Return the [X, Y] coordinate for the center point of the cell that contains the specified text.  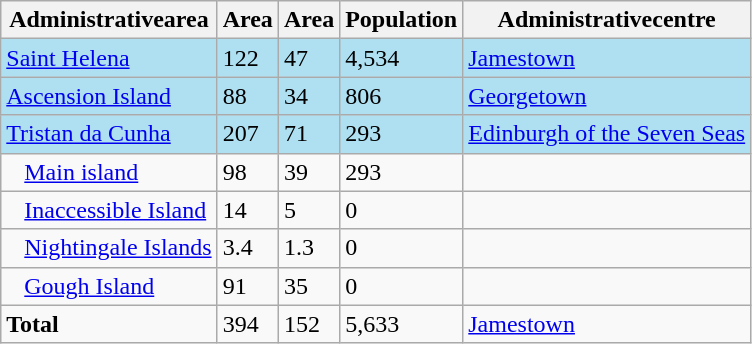
91 [248, 286]
Nightingale Islands [109, 248]
Main island [109, 172]
Administrativearea [109, 20]
3.4 [248, 248]
806 [402, 96]
5 [308, 210]
Georgetown [607, 96]
39 [308, 172]
4,534 [402, 58]
152 [308, 324]
Total [109, 324]
207 [248, 134]
35 [308, 286]
5,633 [402, 324]
14 [248, 210]
1.3 [308, 248]
Tristan da Cunha [109, 134]
34 [308, 96]
Saint Helena [109, 58]
Edinburgh of the Seven Seas [607, 134]
Administrativecentre [607, 20]
98 [248, 172]
Gough Island [109, 286]
122 [248, 58]
88 [248, 96]
Ascension Island [109, 96]
71 [308, 134]
47 [308, 58]
Inaccessible Island [109, 210]
Population [402, 20]
394 [248, 324]
